Extract the (x, y) coordinate from the center of the cell holding the provided text.  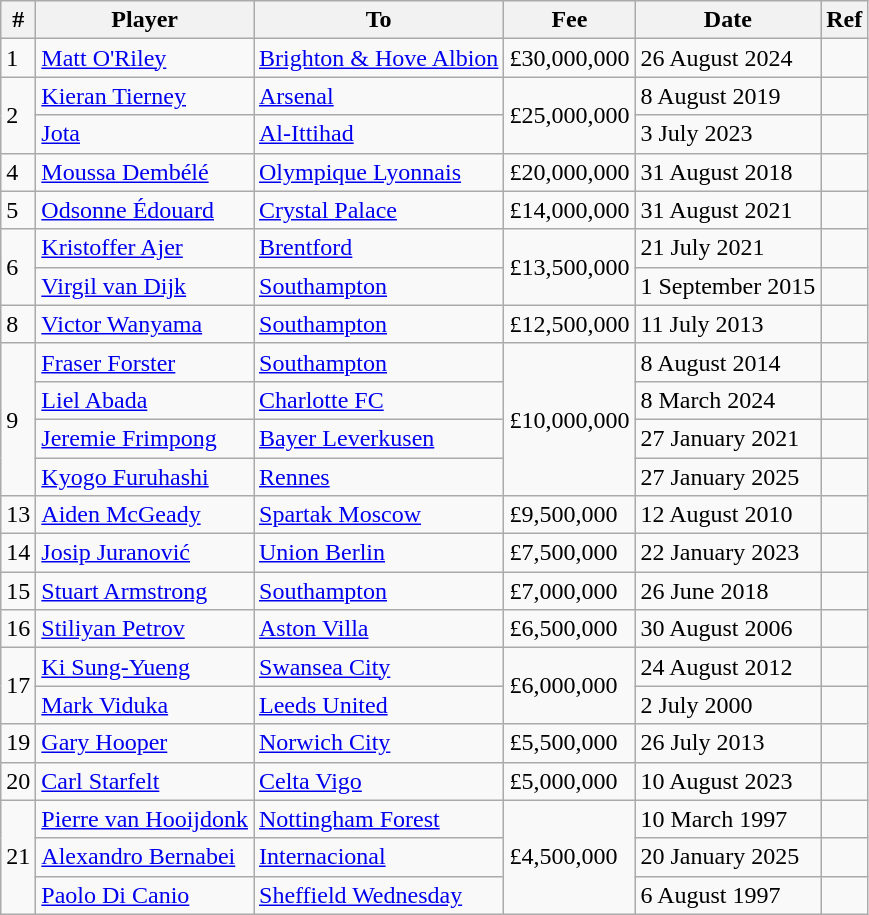
1 September 2015 (728, 286)
Bayer Leverkusen (379, 438)
Arsenal (379, 96)
20 (18, 781)
8 March 2024 (728, 400)
Sheffield Wednesday (379, 895)
£5,500,000 (570, 743)
Brighton & Hove Albion (379, 58)
Ki Sung-Yueng (145, 667)
8 August 2019 (728, 96)
To (379, 20)
Josip Juranović (145, 553)
10 March 1997 (728, 819)
Mark Viduka (145, 705)
Olympique Lyonnais (379, 172)
17 (18, 686)
6 (18, 267)
Matt O'Riley (145, 58)
Fraser Forster (145, 362)
Date (728, 20)
£30,000,000 (570, 58)
Aston Villa (379, 629)
Liel Abada (145, 400)
£10,000,000 (570, 419)
Spartak Moscow (379, 515)
Jeremie Frimpong (145, 438)
# (18, 20)
10 August 2023 (728, 781)
Nottingham Forest (379, 819)
Aiden McGeady (145, 515)
£20,000,000 (570, 172)
£12,500,000 (570, 324)
Stiliyan Petrov (145, 629)
Gary Hooper (145, 743)
20 January 2025 (728, 857)
Kristoffer Ajer (145, 248)
Virgil van Dijk (145, 286)
£7,000,000 (570, 591)
Odsonne Édouard (145, 210)
Pierre van Hooijdonk (145, 819)
5 (18, 210)
Crystal Palace (379, 210)
27 January 2021 (728, 438)
Internacional (379, 857)
8 (18, 324)
Carl Starfelt (145, 781)
2 (18, 115)
Brentford (379, 248)
Victor Wanyama (145, 324)
Player (145, 20)
8 August 2014 (728, 362)
2 July 2000 (728, 705)
Alexandro Bernabei (145, 857)
21 (18, 857)
31 August 2021 (728, 210)
Ref (844, 20)
14 (18, 553)
31 August 2018 (728, 172)
Swansea City (379, 667)
Al-Ittihad (379, 134)
£4,500,000 (570, 857)
19 (18, 743)
9 (18, 419)
21 July 2021 (728, 248)
Stuart Armstrong (145, 591)
13 (18, 515)
Celta Vigo (379, 781)
Leeds United (379, 705)
11 July 2013 (728, 324)
16 (18, 629)
24 August 2012 (728, 667)
27 January 2025 (728, 477)
26 July 2013 (728, 743)
Fee (570, 20)
£6,000,000 (570, 686)
15 (18, 591)
£13,500,000 (570, 267)
£7,500,000 (570, 553)
22 January 2023 (728, 553)
£6,500,000 (570, 629)
Charlotte FC (379, 400)
Jota (145, 134)
Norwich City (379, 743)
£14,000,000 (570, 210)
£25,000,000 (570, 115)
£9,500,000 (570, 515)
12 August 2010 (728, 515)
26 August 2024 (728, 58)
Union Berlin (379, 553)
Paolo Di Canio (145, 895)
4 (18, 172)
26 June 2018 (728, 591)
Rennes (379, 477)
3 July 2023 (728, 134)
Kyogo Furuhashi (145, 477)
Moussa Dembélé (145, 172)
£5,000,000 (570, 781)
30 August 2006 (728, 629)
6 August 1997 (728, 895)
Kieran Tierney (145, 96)
1 (18, 58)
